Search for the cell housing the specified text and yield its [X, Y] center coordinate. 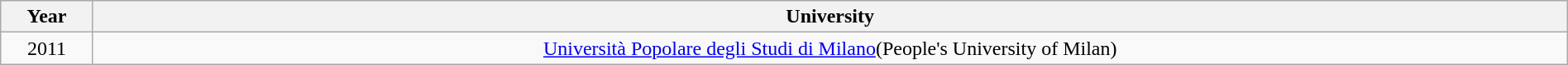
Università Popolare degli Studi di Milano(People's University of Milan) [830, 48]
University [830, 17]
Year [46, 17]
2011 [46, 48]
